Extract the (X, Y) coordinate from the center of the cell holding the provided text.  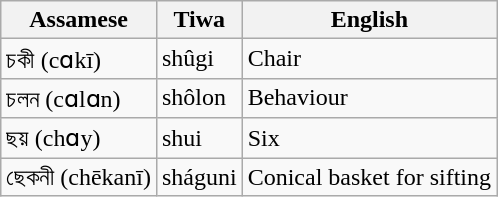
ছেকনী (chēkanī) (79, 177)
Behaviour (369, 98)
shôlon (199, 98)
English (369, 20)
Conical basket for sifting (369, 177)
Tiwa (199, 20)
Assamese (79, 20)
ছয় (chɑy) (79, 138)
shûgi (199, 59)
shui (199, 138)
Chair (369, 59)
sháguni (199, 177)
Six (369, 138)
চকী (cɑkī) (79, 59)
চলন (cɑlɑn) (79, 98)
